Return (x, y) of the center of cell containing provided text 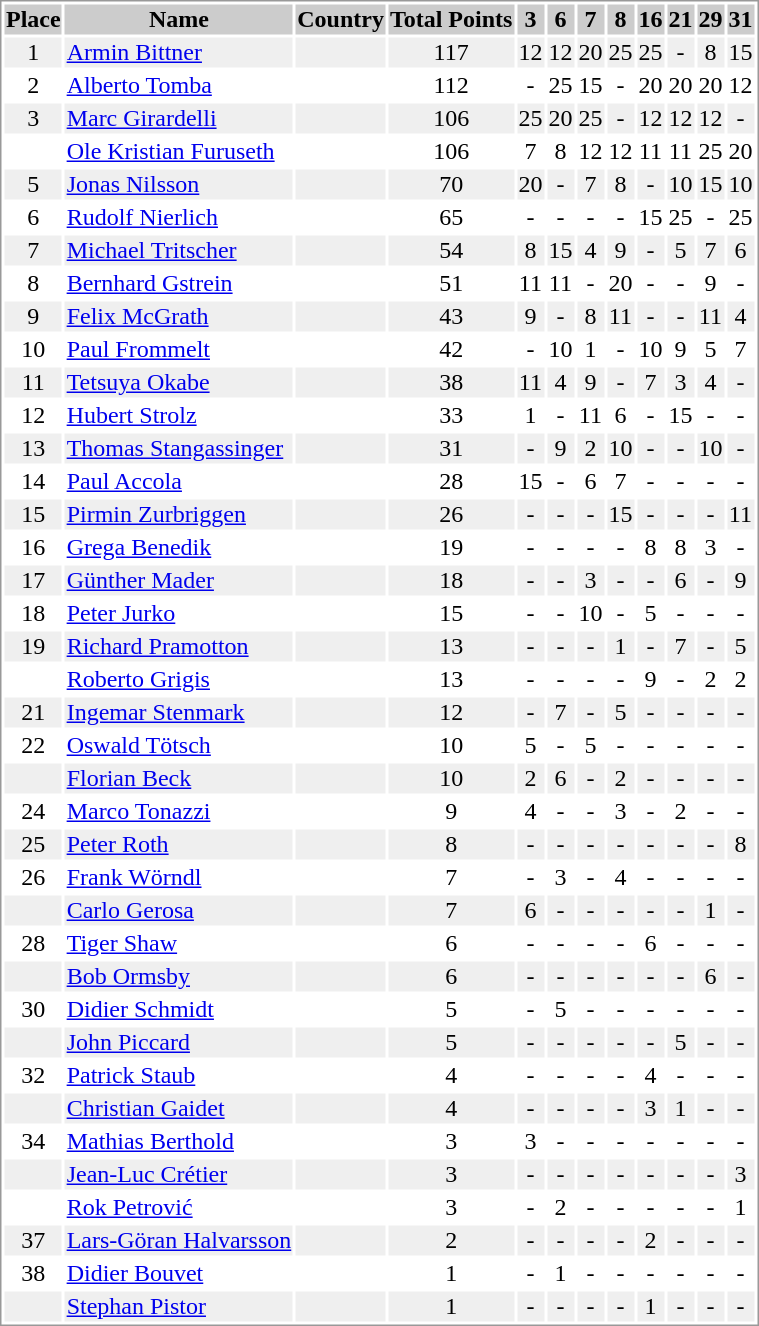
Florian Beck (179, 779)
Felix McGrath (179, 317)
Alberto Tomba (179, 85)
Paul Frommelt (179, 349)
Jonas Nilsson (179, 185)
Stephan Pistor (179, 1307)
32 (33, 1075)
34 (33, 1141)
65 (450, 217)
Place (33, 19)
Ingemar Stenmark (179, 713)
Armin Bittner (179, 53)
33 (450, 415)
30 (33, 1009)
Peter Jurko (179, 613)
117 (450, 53)
Country (341, 19)
Oswald Tötsch (179, 745)
Lars-Göran Halvarsson (179, 1241)
Mathias Berthold (179, 1141)
Richard Pramotton (179, 647)
Didier Schmidt (179, 1009)
Roberto Grigis (179, 679)
Marc Girardelli (179, 119)
Rudolf Nierlich (179, 217)
Carlo Gerosa (179, 911)
Bob Ormsby (179, 977)
Tetsuya Okabe (179, 383)
Pirmin Zurbriggen (179, 515)
Christian Gaidet (179, 1109)
37 (33, 1241)
Michael Tritscher (179, 251)
42 (450, 349)
43 (450, 317)
Rok Petrović (179, 1207)
14 (33, 481)
Thomas Stangassinger (179, 449)
Frank Wörndl (179, 877)
22 (33, 745)
Hubert Strolz (179, 415)
Grega Benedik (179, 547)
51 (450, 283)
54 (450, 251)
Bernhard Gstrein (179, 283)
Didier Bouvet (179, 1273)
John Piccard (179, 1043)
24 (33, 811)
Patrick Staub (179, 1075)
Paul Accola (179, 481)
Ole Kristian Furuseth (179, 151)
17 (33, 581)
Peter Roth (179, 845)
Jean-Luc Crétier (179, 1175)
Total Points (450, 19)
Günther Mader (179, 581)
112 (450, 85)
Name (179, 19)
70 (450, 185)
29 (710, 19)
Marco Tonazzi (179, 811)
Tiger Shaw (179, 943)
